Provide the (x, y) coordinate of the cell's center where the given text is located.  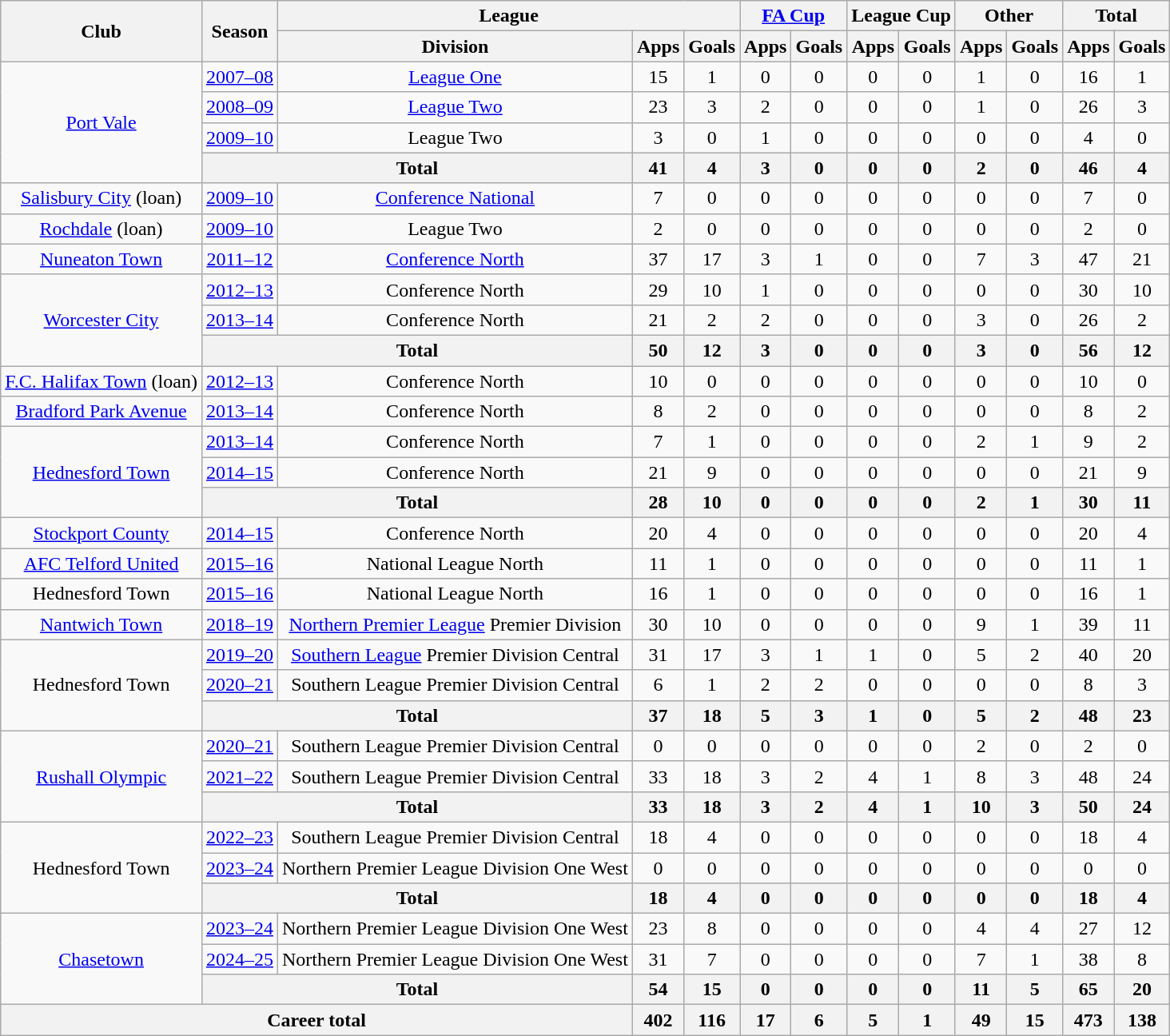
65 (1088, 990)
Nuneaton Town (101, 259)
2022–23 (240, 837)
2007–08 (240, 77)
39 (1088, 624)
Conference National (455, 198)
FA Cup (794, 16)
Chasetown (101, 959)
Club (101, 31)
Northern Premier League Premier Division (455, 624)
2018–19 (240, 624)
116 (712, 1020)
47 (1088, 259)
38 (1088, 959)
Stockport County (101, 533)
Port Vale (101, 122)
46 (1088, 168)
Worcester City (101, 320)
2021–22 (240, 776)
Division (455, 46)
League One (455, 77)
F.C. Halifax Town (loan) (101, 381)
Rushall Olympic (101, 776)
29 (658, 289)
402 (658, 1020)
Salisbury City (loan) (101, 198)
2011–12 (240, 259)
Bradford Park Avenue (101, 412)
138 (1142, 1020)
40 (1088, 655)
2024–25 (240, 959)
473 (1088, 1020)
56 (1088, 350)
Other (1009, 16)
2008–09 (240, 107)
Season (240, 31)
Nantwich Town (101, 624)
League Cup (901, 16)
League (508, 16)
Rochdale (loan) (101, 229)
2019–20 (240, 655)
41 (658, 168)
49 (981, 1020)
27 (1088, 929)
28 (658, 503)
54 (658, 990)
Career total (316, 1020)
AFC Telford United (101, 564)
